From the cell containing the given text, extract its center point as (X, Y) coordinate. 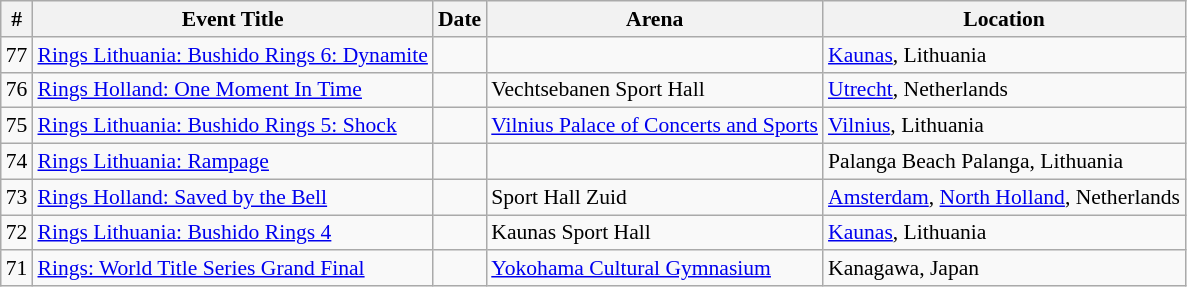
Utrecht, Netherlands (1004, 90)
75 (17, 126)
Date (460, 19)
Amsterdam, North Holland, Netherlands (1004, 197)
Vechtsebanen Sport Hall (654, 90)
Rings Lithuania: Rampage (232, 162)
71 (17, 269)
Rings Holland: Saved by the Bell (232, 197)
77 (17, 55)
Event Title (232, 19)
# (17, 19)
Kanagawa, Japan (1004, 269)
Rings: World Title Series Grand Final (232, 269)
Yokohama Cultural Gymnasium (654, 269)
76 (17, 90)
74 (17, 162)
Kaunas Sport Hall (654, 233)
Rings Holland: One Moment In Time (232, 90)
72 (17, 233)
73 (17, 197)
Vilnius Palace of Concerts and Sports (654, 126)
Rings Lithuania: Bushido Rings 4 (232, 233)
Vilnius, Lithuania (1004, 126)
Palanga Beach Palanga, Lithuania (1004, 162)
Rings Lithuania: Bushido Rings 6: Dynamite (232, 55)
Sport Hall Zuid (654, 197)
Arena (654, 19)
Rings Lithuania: Bushido Rings 5: Shock (232, 126)
Location (1004, 19)
